Extract the (x, y) coordinate from the center of the cell holding the provided text.  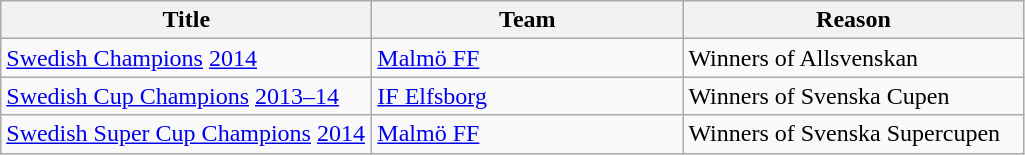
Team (528, 20)
Swedish Champions 2014 (186, 58)
Winners of Allsvenskan (854, 58)
Reason (854, 20)
Title (186, 20)
Swedish Super Cup Champions 2014 (186, 134)
Winners of Svenska Cupen (854, 96)
Winners of Svenska Supercupen (854, 134)
IF Elfsborg (528, 96)
Swedish Cup Champions 2013–14 (186, 96)
